Search for the cell housing the specified text and yield its (x, y) center coordinate. 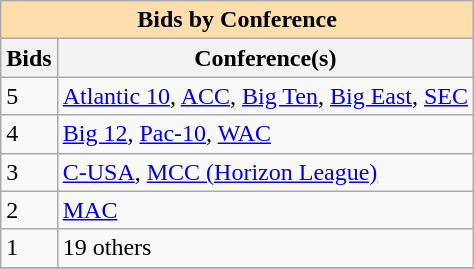
5 (29, 96)
2 (29, 210)
Big 12, Pac-10, WAC (265, 134)
MAC (265, 210)
1 (29, 248)
Conference(s) (265, 58)
Atlantic 10, ACC, Big Ten, Big East, SEC (265, 96)
Bids (29, 58)
4 (29, 134)
Bids by Conference (238, 20)
19 others (265, 248)
C-USA, MCC (Horizon League) (265, 172)
3 (29, 172)
